Extract the (X, Y) coordinate from the center of the cell holding the provided text.  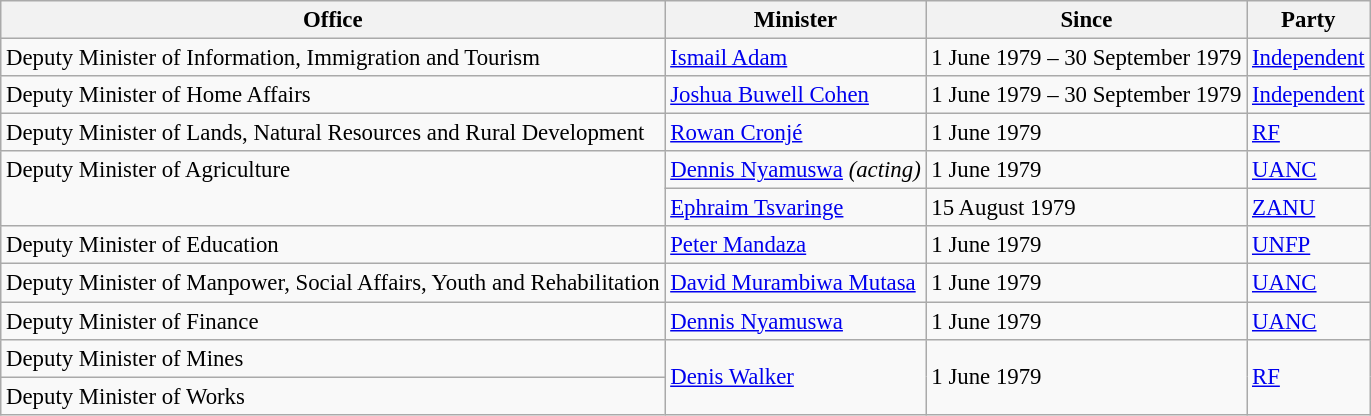
Office (333, 20)
Deputy Minister of Education (333, 245)
Dennis Nyamuswa (acting) (796, 170)
Ismail Adam (796, 58)
Deputy Minister of Lands, Natural Resources and Rural Development (333, 133)
UNFP (1308, 245)
Deputy Minister of Information, Immigration and Tourism (333, 58)
Ephraim Tsvaringe (796, 208)
Denis Walker (796, 376)
David Murambiwa Mutasa (796, 283)
Peter Mandaza (796, 245)
Deputy Minister of Home Affairs (333, 95)
Minister (796, 20)
15 August 1979 (1086, 208)
Deputy Minister of Finance (333, 321)
Since (1086, 20)
Dennis Nyamuswa (796, 321)
Deputy Minister of Agriculture (333, 188)
ZANU (1308, 208)
Party (1308, 20)
Deputy Minister of Mines (333, 358)
Rowan Cronjé (796, 133)
Deputy Minister of Works (333, 396)
Deputy Minister of Manpower, Social Affairs, Youth and Rehabilitation (333, 283)
Joshua Buwell Cohen (796, 95)
